Detect which cell encompasses the target text, then output its (x, y) center coordinate. 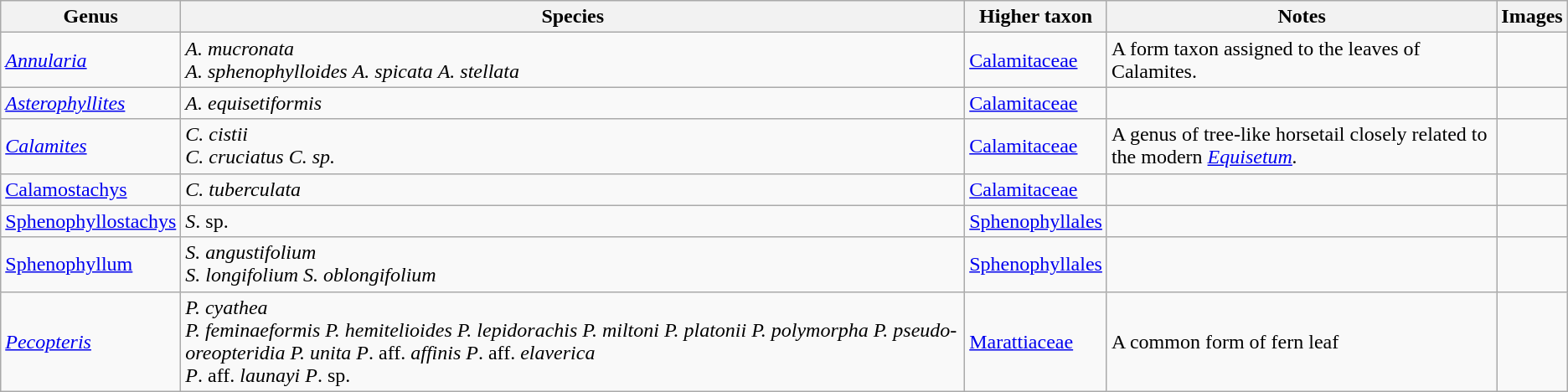
Species (573, 17)
Images (1532, 17)
Pecopteris (90, 342)
A common form of fern leaf (1302, 342)
Sphenophyllum (90, 265)
Annularia (90, 60)
Higher taxon (1036, 17)
Asterophyllites (90, 103)
Sphenophyllostachys (90, 221)
C. cistiiC. cruciatus C. sp. (573, 146)
A. mucronataA. sphenophylloides A. spicata A. stellata (573, 60)
Genus (90, 17)
C. tuberculata (573, 189)
A form taxon assigned to the leaves of Calamites. (1302, 60)
Calamostachys (90, 189)
Calamites (90, 146)
A. equisetiformis (573, 103)
S. angustifoliumS. longifolium S. oblongifolium (573, 265)
Notes (1302, 17)
S. sp. (573, 221)
Marattiaceae (1036, 342)
A genus of tree-like horsetail closely related to the modern Equisetum. (1302, 146)
